Output the (x, y) coordinate of the center of the cell containing the given text.  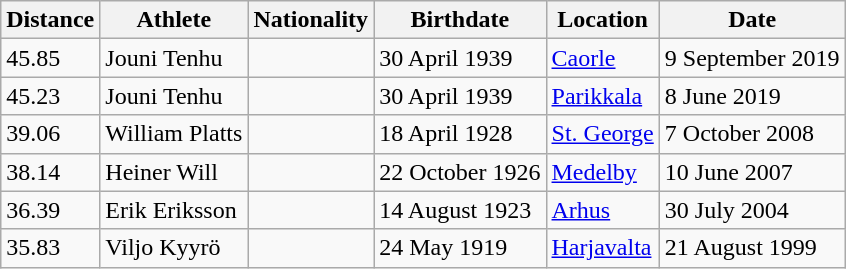
8 June 2019 (752, 96)
Medelby (602, 172)
7 October 2008 (752, 134)
William Platts (174, 134)
36.39 (50, 210)
39.06 (50, 134)
Arhus (602, 210)
Heiner Will (174, 172)
14 August 1923 (460, 210)
38.14 (50, 172)
Erik Eriksson (174, 210)
21 August 1999 (752, 248)
18 April 1928 (460, 134)
22 October 1926 (460, 172)
Distance (50, 20)
Birthdate (460, 20)
Viljo Kyyrö (174, 248)
Harjavalta (602, 248)
24 May 1919 (460, 248)
Nationality (311, 20)
10 June 2007 (752, 172)
Parikkala (602, 96)
Date (752, 20)
45.23 (50, 96)
St. George (602, 134)
Caorle (602, 58)
Location (602, 20)
30 July 2004 (752, 210)
Athlete (174, 20)
9 September 2019 (752, 58)
45.85 (50, 58)
35.83 (50, 248)
